Search for the cell housing the specified text and yield its [X, Y] center coordinate. 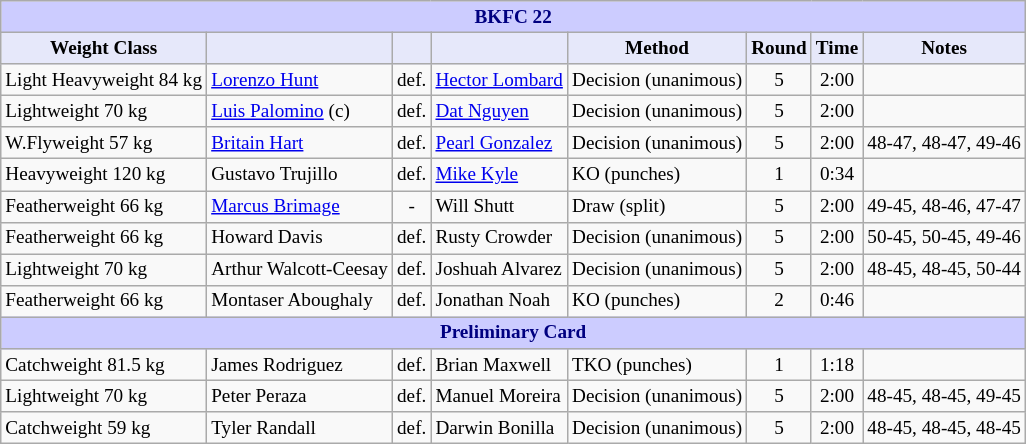
50-45, 50-45, 49-46 [944, 238]
Luis Palomino (c) [300, 111]
Preliminary Card [514, 333]
Round [780, 48]
Catchweight 59 kg [104, 428]
Brian Maxwell [500, 365]
Will Shutt [500, 206]
TKO (punches) [656, 365]
Time [836, 48]
Gustavo Trujillo [300, 175]
Darwin Bonilla [500, 428]
- [411, 206]
Weight Class [104, 48]
2 [780, 301]
Notes [944, 48]
Dat Nguyen [500, 111]
Arthur Walcott-Ceesay [300, 270]
Marcus Brimage [300, 206]
Jonathan Noah [500, 301]
48-45, 48-45, 48-45 [944, 428]
James Rodriguez [300, 365]
Hector Lombard [500, 80]
Howard Davis [300, 238]
0:46 [836, 301]
Light Heavyweight 84 kg [104, 80]
48-45, 48-45, 50-44 [944, 270]
Method [656, 48]
49-45, 48-46, 47-47 [944, 206]
48-47, 48-47, 49-46 [944, 143]
BKFC 22 [514, 17]
Montaser Aboughaly [300, 301]
Heavyweight 120 kg [104, 175]
1:18 [836, 365]
Mike Kyle [500, 175]
Rusty Crowder [500, 238]
Tyler Randall [300, 428]
48-45, 48-45, 49-45 [944, 396]
Catchweight 81.5 kg [104, 365]
0:34 [836, 175]
Peter Peraza [300, 396]
Joshuah Alvarez [500, 270]
W.Flyweight 57 kg [104, 143]
Pearl Gonzalez [500, 143]
Draw (split) [656, 206]
Manuel Moreira [500, 396]
Lorenzo Hunt [300, 80]
Britain Hart [300, 143]
